Determine the (X, Y) coordinate at the center of the cell enclosing the given text.  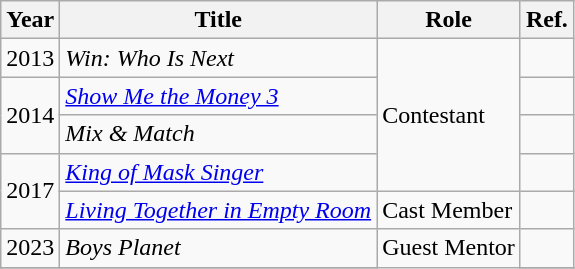
King of Mask Singer (218, 172)
Contestant (449, 115)
Title (218, 20)
Role (449, 20)
Year (30, 20)
Win: Who Is Next (218, 58)
Mix & Match (218, 134)
Show Me the Money 3 (218, 96)
Guest Mentor (449, 248)
2023 (30, 248)
Ref. (546, 20)
2017 (30, 191)
2013 (30, 58)
2014 (30, 115)
Living Together in Empty Room (218, 210)
Boys Planet (218, 248)
Cast Member (449, 210)
